Identify which cell holds the provided text, then report its (X, Y) central coordinate. 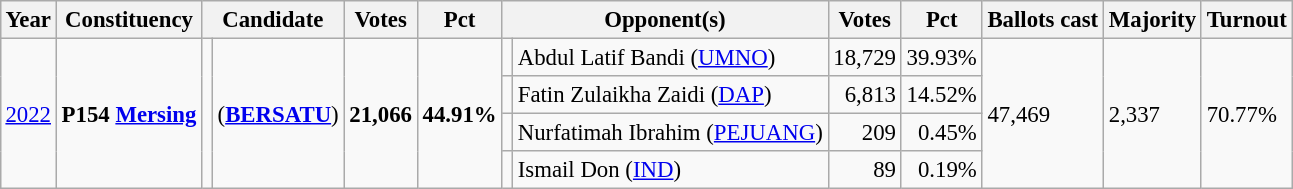
89 (864, 170)
6,813 (864, 95)
Opponent(s) (665, 20)
21,066 (380, 113)
2022 (28, 113)
Abdul Latif Bandi (UMNO) (670, 57)
Nurfatimah Ibrahim (PEJUANG) (670, 133)
Year (28, 20)
0.45% (942, 133)
209 (864, 133)
0.19% (942, 170)
Candidate (273, 20)
44.91% (460, 113)
47,469 (1042, 113)
(BERSATU) (278, 113)
2,337 (1152, 113)
Majority (1152, 20)
18,729 (864, 57)
Ismail Don (IND) (670, 170)
Turnout (1246, 20)
39.93% (942, 57)
70.77% (1246, 113)
14.52% (942, 95)
P154 Mersing (128, 113)
Ballots cast (1042, 20)
Constituency (128, 20)
Fatin Zulaikha Zaidi (DAP) (670, 95)
